Search for the cell housing the specified text and yield its (X, Y) center coordinate. 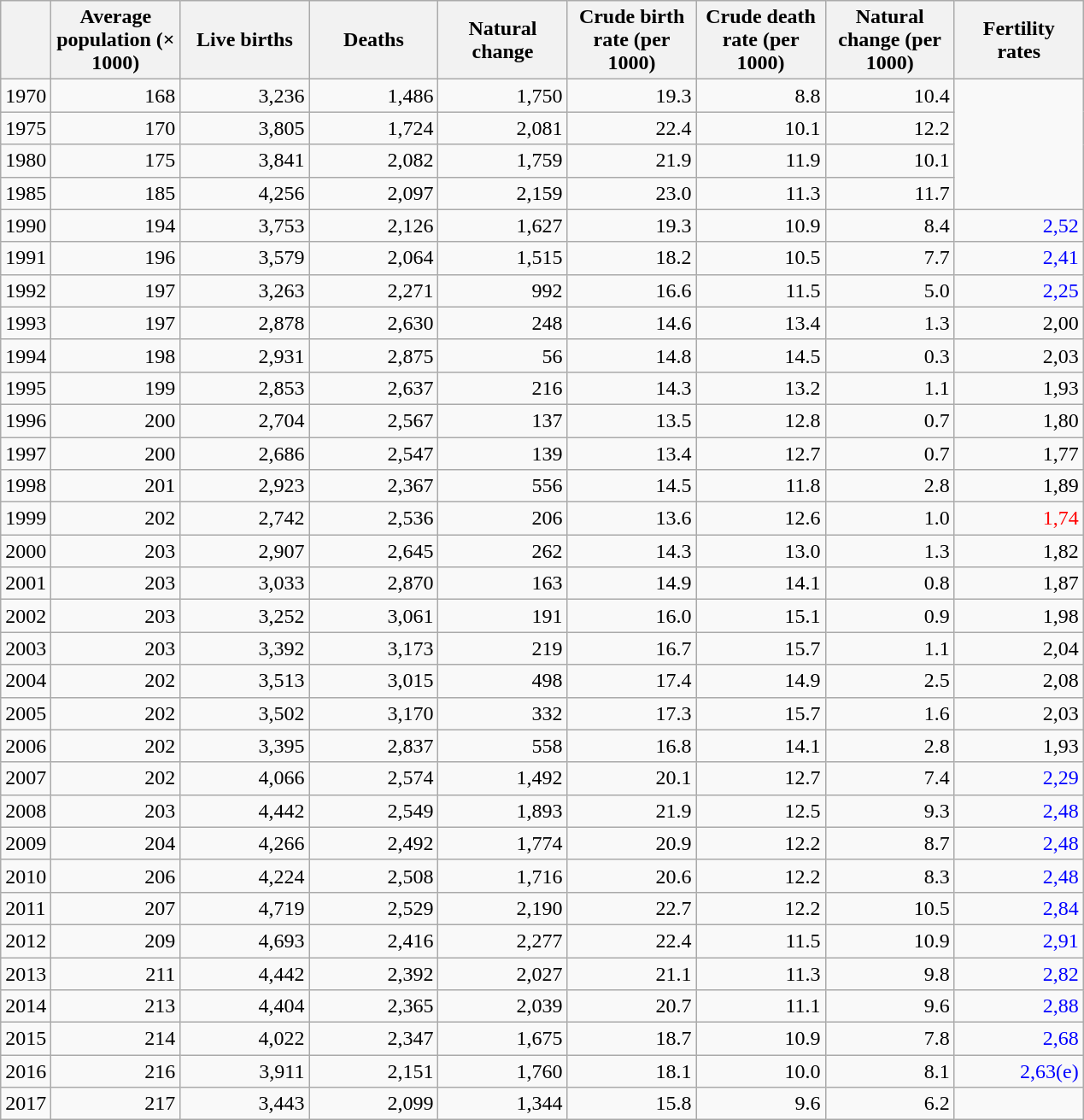
2,63(e) (1018, 1071)
2004 (26, 681)
170 (116, 128)
2017 (26, 1104)
1,486 (374, 96)
Deaths (374, 40)
3,753 (244, 226)
2,52 (1018, 226)
4,719 (244, 908)
1,893 (502, 811)
219 (502, 648)
2,392 (374, 973)
1,82 (1018, 551)
13.5 (632, 420)
558 (502, 746)
2,529 (374, 908)
2,567 (374, 420)
2,686 (244, 454)
2007 (26, 778)
8.1 (890, 1071)
1.6 (890, 713)
2,492 (374, 843)
Crude death rate (per 1000) (760, 40)
1,760 (502, 1071)
2,508 (374, 876)
Average population (× 1000) (116, 40)
2010 (26, 876)
2.5 (890, 681)
1,98 (1018, 616)
2,84 (1018, 908)
213 (116, 1006)
2002 (26, 616)
20.6 (632, 876)
3,061 (374, 616)
3,236 (244, 96)
3,513 (244, 681)
5.0 (890, 290)
2,064 (374, 258)
2011 (26, 908)
1991 (26, 258)
209 (116, 941)
194 (116, 226)
14.8 (632, 355)
2,853 (244, 388)
2,347 (374, 1039)
1,80 (1018, 420)
15.8 (632, 1104)
2,82 (1018, 973)
1,74 (1018, 519)
1985 (26, 193)
3,015 (374, 681)
11.8 (760, 486)
16.0 (632, 616)
201 (116, 486)
2,151 (374, 1071)
2,082 (374, 161)
12.5 (760, 811)
16.8 (632, 746)
1997 (26, 454)
3,173 (374, 648)
2,837 (374, 746)
1980 (26, 161)
1,492 (502, 778)
20.9 (632, 843)
2,878 (244, 323)
2,039 (502, 1006)
Natural change (per 1000) (890, 40)
3,841 (244, 161)
2012 (26, 941)
1970 (26, 96)
3,911 (244, 1071)
3,252 (244, 616)
498 (502, 681)
9.8 (890, 973)
2,365 (374, 1006)
2,742 (244, 519)
2,630 (374, 323)
1,344 (502, 1104)
14.6 (632, 323)
11.7 (890, 193)
1996 (26, 420)
1995 (26, 388)
3,392 (244, 648)
20.7 (632, 1006)
2,41 (1018, 258)
2,097 (374, 193)
1,515 (502, 258)
2,099 (374, 1104)
1,759 (502, 161)
992 (502, 290)
2,547 (374, 454)
0.3 (890, 355)
10.4 (890, 96)
3,502 (244, 713)
16.7 (632, 648)
1,750 (502, 96)
6.2 (890, 1104)
1975 (26, 128)
1,89 (1018, 486)
Live births (244, 40)
139 (502, 454)
17.3 (632, 713)
2,907 (244, 551)
2005 (26, 713)
2,645 (374, 551)
1994 (26, 355)
2,159 (502, 193)
2013 (26, 973)
0.9 (890, 616)
262 (502, 551)
2000 (26, 551)
2008 (26, 811)
2,271 (374, 290)
2,277 (502, 941)
7.7 (890, 258)
248 (502, 323)
15.1 (760, 616)
3,805 (244, 128)
22.7 (632, 908)
2,416 (374, 941)
204 (116, 843)
2,704 (244, 420)
11.1 (760, 1006)
2,574 (374, 778)
7.8 (890, 1039)
0.8 (890, 583)
1993 (26, 323)
10.0 (760, 1071)
4,224 (244, 876)
1,87 (1018, 583)
18.2 (632, 258)
1,774 (502, 843)
7.4 (890, 778)
2,027 (502, 973)
56 (502, 355)
163 (502, 583)
2,870 (374, 583)
1,77 (1018, 454)
175 (116, 161)
3,395 (244, 746)
8.7 (890, 843)
2,91 (1018, 941)
1990 (26, 226)
13.2 (760, 388)
2,081 (502, 128)
8.8 (760, 96)
2,536 (374, 519)
4,256 (244, 193)
2,68 (1018, 1039)
137 (502, 420)
2,367 (374, 486)
13.0 (760, 551)
17.4 (632, 681)
2015 (26, 1039)
12.6 (760, 519)
18.7 (632, 1039)
2,29 (1018, 778)
4,066 (244, 778)
2,88 (1018, 1006)
2,923 (244, 486)
1,627 (502, 226)
2,875 (374, 355)
2,08 (1018, 681)
556 (502, 486)
Fertility rates (1018, 40)
1.0 (890, 519)
2,931 (244, 355)
332 (502, 713)
2,04 (1018, 648)
2,190 (502, 908)
1998 (26, 486)
2,00 (1018, 323)
4,693 (244, 941)
23.0 (632, 193)
3,579 (244, 258)
2016 (26, 1071)
198 (116, 355)
3,033 (244, 583)
16.6 (632, 290)
Crude birth rate (per 1000) (632, 40)
191 (502, 616)
196 (116, 258)
2014 (26, 1006)
1,724 (374, 128)
18.1 (632, 1071)
21.1 (632, 973)
217 (116, 1104)
1992 (26, 290)
Natural change (502, 40)
4,404 (244, 1006)
2003 (26, 648)
8.4 (890, 226)
11.9 (760, 161)
20.1 (632, 778)
2006 (26, 746)
207 (116, 908)
2009 (26, 843)
2,25 (1018, 290)
2,637 (374, 388)
2001 (26, 583)
1999 (26, 519)
2,549 (374, 811)
1,716 (502, 876)
168 (116, 96)
3,443 (244, 1104)
214 (116, 1039)
3,263 (244, 290)
13.6 (632, 519)
211 (116, 973)
9.3 (890, 811)
4,022 (244, 1039)
2,126 (374, 226)
8.3 (890, 876)
4,266 (244, 843)
185 (116, 193)
3,170 (374, 713)
199 (116, 388)
1,675 (502, 1039)
12.8 (760, 420)
